Identify which cell holds the provided text, then report its [X, Y] central coordinate. 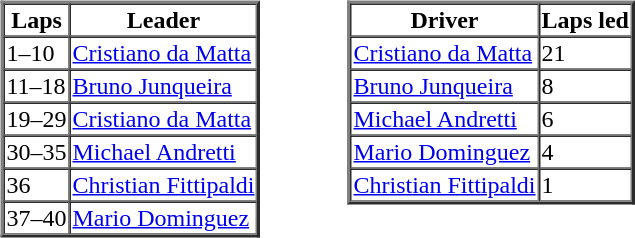
37–40 [37, 218]
8 [586, 86]
36 [37, 184]
19–29 [37, 118]
Driver [445, 20]
21 [586, 52]
Laps led [586, 20]
6 [586, 118]
4 [586, 152]
11–18 [37, 86]
30–35 [37, 152]
Leader [164, 20]
Laps [37, 20]
1 [586, 184]
1–10 [37, 52]
